Extract the (x, y) coordinate from the center of the cell holding the provided text.  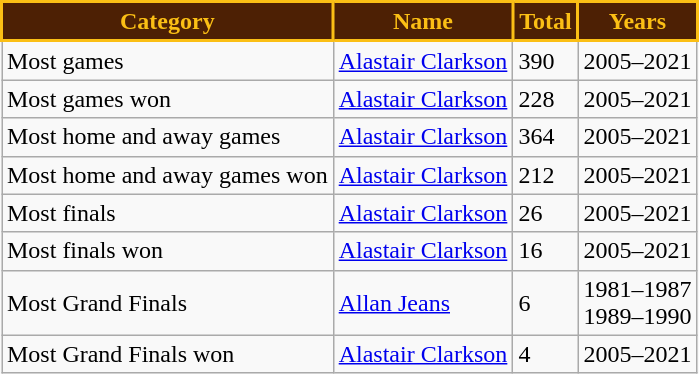
228 (546, 99)
Most Grand Finals won (168, 354)
4 (546, 354)
364 (546, 137)
Most games (168, 60)
Most home and away games won (168, 175)
Allan Jeans (423, 302)
Years (638, 22)
Most finals won (168, 251)
Most games won (168, 99)
Name (423, 22)
Most home and away games (168, 137)
390 (546, 60)
212 (546, 175)
26 (546, 213)
1981–19871989–1990 (638, 302)
Most finals (168, 213)
6 (546, 302)
Total (546, 22)
Category (168, 22)
16 (546, 251)
Most Grand Finals (168, 302)
